Scan for the cell matching the given text and deliver its [x, y] coordinate at center. 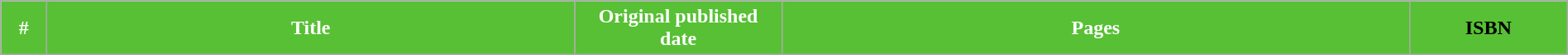
ISBN [1489, 28]
# [24, 28]
Original published date [678, 28]
Pages [1097, 28]
Title [311, 28]
